Extract the [X, Y] coordinate from the center of the cell holding the provided text.  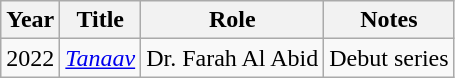
Notes [389, 20]
Tanaav [100, 58]
Debut series [389, 58]
Dr. Farah Al Abid [232, 58]
Role [232, 20]
Year [30, 20]
Title [100, 20]
2022 [30, 58]
